Output the [X, Y] coordinate of the center of the cell containing the given text.  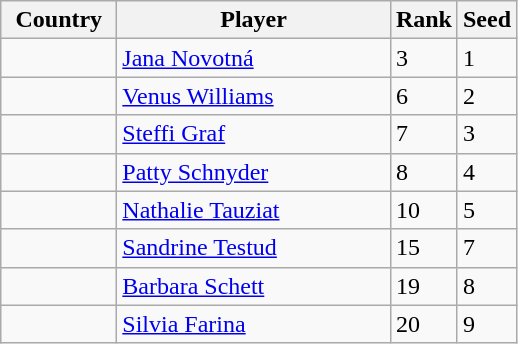
5 [486, 210]
19 [424, 286]
20 [424, 324]
Rank [424, 20]
Steffi Graf [254, 134]
4 [486, 172]
Patty Schnyder [254, 172]
Silvia Farina [254, 324]
6 [424, 96]
15 [424, 248]
Nathalie Tauziat [254, 210]
10 [424, 210]
Barbara Schett [254, 286]
Sandrine Testud [254, 248]
Jana Novotná [254, 58]
Seed [486, 20]
Player [254, 20]
Venus Williams [254, 96]
Country [59, 20]
1 [486, 58]
2 [486, 96]
9 [486, 324]
